Return the (x, y) coordinate for the center point of the cell that contains the specified text.  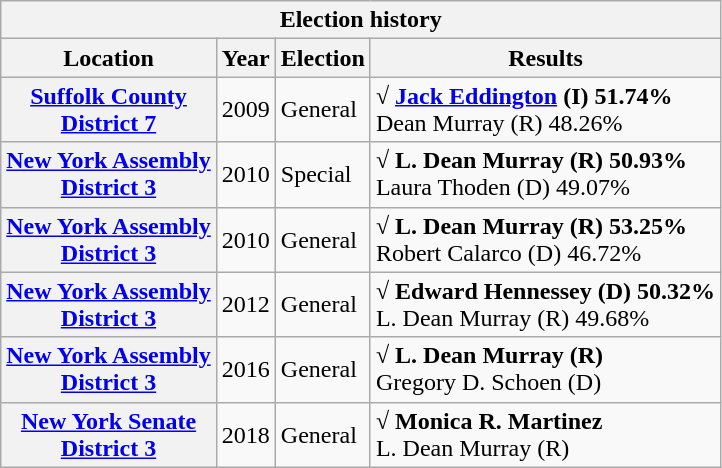
√ L. Dean Murray (R) 50.93%Laura Thoden (D) 49.07% (545, 174)
Year (246, 58)
Location (109, 58)
2009 (246, 110)
Special (322, 174)
√ L. Dean Murray (R) Gregory D. Schoen (D) (545, 370)
√ Edward Hennessey (D) 50.32%L. Dean Murray (R) 49.68% (545, 304)
New York SenateDistrict 3 (109, 434)
√ Jack Eddington (I) 51.74%Dean Murray (R) 48.26% (545, 110)
2016 (246, 370)
√ L. Dean Murray (R) 53.25%Robert Calarco (D) 46.72% (545, 240)
Results (545, 58)
Election (322, 58)
2018 (246, 434)
2012 (246, 304)
Election history (361, 20)
Suffolk CountyDistrict 7 (109, 110)
√ Monica R. Martinez L. Dean Murray (R) (545, 434)
